Capture the cell that displays the provided text and extract its [x, y] central coordinate. 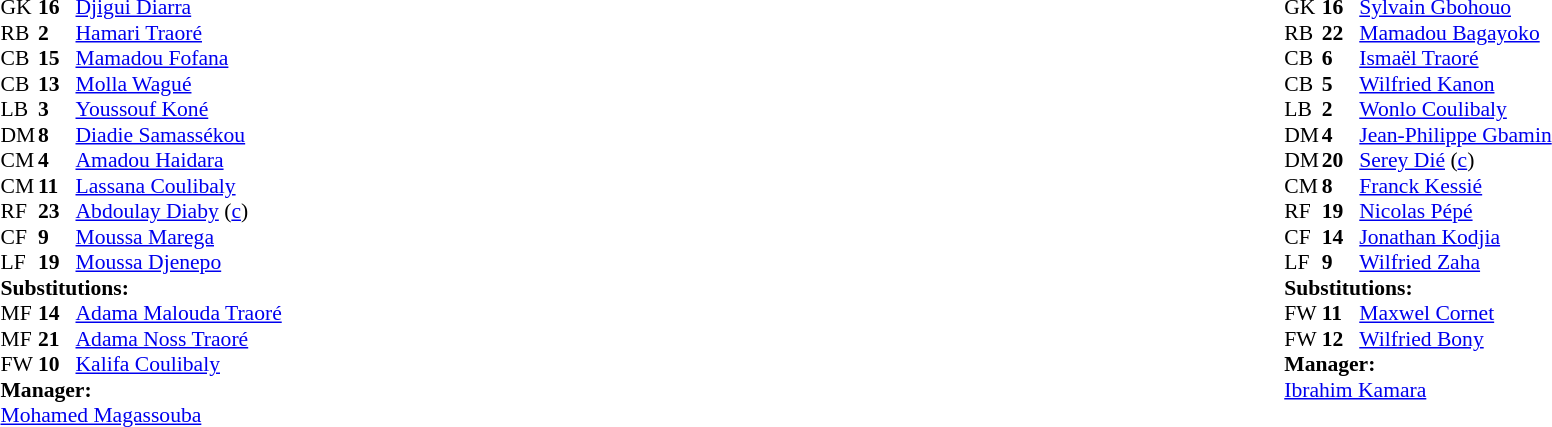
5 [1341, 84]
Wonlo Coulibaly [1455, 109]
Wilfried Zaha [1455, 263]
Jean-Philippe Gbamin [1455, 135]
Molla Wagué [179, 84]
21 [57, 339]
Serey Dié (c) [1455, 161]
Wilfried Kanon [1455, 84]
Abdoulay Diaby (c) [179, 211]
20 [1341, 161]
Nicolas Pépé [1455, 211]
12 [1341, 339]
3 [57, 109]
Adama Noss Traoré [179, 339]
23 [57, 211]
Mamadou Bagayoko [1455, 33]
Wilfried Bony [1455, 339]
Ismaël Traoré [1455, 59]
Lassana Coulibaly [179, 186]
Moussa Marega [179, 237]
Kalifa Coulibaly [179, 365]
Jonathan Kodjia [1455, 237]
Ibrahim Kamara [1418, 390]
13 [57, 84]
Franck Kessié [1455, 186]
Youssouf Koné [179, 109]
Moussa Djenepo [179, 263]
Mamadou Fofana [179, 59]
Diadie Samassékou [179, 135]
15 [57, 59]
Adama Malouda Traoré [179, 313]
6 [1341, 59]
22 [1341, 33]
10 [57, 365]
Maxwel Cornet [1455, 313]
Amadou Haidara [179, 161]
Hamari Traoré [179, 33]
